For the text-containing cell, return its midpoint in [X, Y] coordinate format. 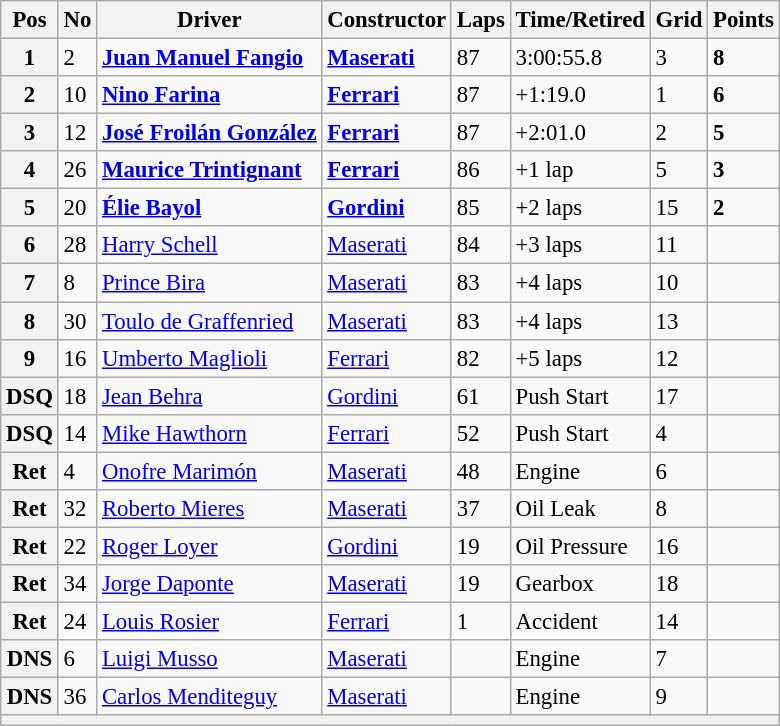
Harry Schell [210, 245]
Mike Hawthorn [210, 433]
Louis Rosier [210, 621]
+2:01.0 [580, 133]
Pos [30, 20]
30 [77, 321]
Oil Pressure [580, 546]
26 [77, 170]
Nino Farina [210, 95]
Oil Leak [580, 509]
+5 laps [580, 358]
Carlos Menditeguy [210, 697]
Gearbox [580, 584]
+1 lap [580, 170]
34 [77, 584]
17 [678, 396]
Roger Loyer [210, 546]
Juan Manuel Fangio [210, 58]
Élie Bayol [210, 208]
Constructor [387, 20]
Driver [210, 20]
24 [77, 621]
Luigi Musso [210, 659]
61 [480, 396]
20 [77, 208]
3:00:55.8 [580, 58]
28 [77, 245]
Jorge Daponte [210, 584]
Prince Bira [210, 283]
Time/Retired [580, 20]
82 [480, 358]
Roberto Mieres [210, 509]
+2 laps [580, 208]
86 [480, 170]
36 [77, 697]
Points [744, 20]
85 [480, 208]
Maurice Trintignant [210, 170]
Toulo de Graffenried [210, 321]
+3 laps [580, 245]
15 [678, 208]
84 [480, 245]
+1:19.0 [580, 95]
37 [480, 509]
52 [480, 433]
11 [678, 245]
José Froilán González [210, 133]
Laps [480, 20]
22 [77, 546]
48 [480, 471]
Accident [580, 621]
No [77, 20]
32 [77, 509]
Grid [678, 20]
Umberto Maglioli [210, 358]
Jean Behra [210, 396]
Onofre Marimón [210, 471]
13 [678, 321]
